Return [X, Y] of the center of cell containing provided text 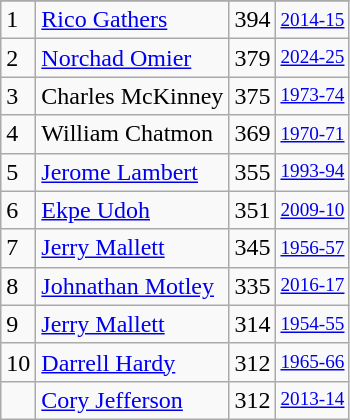
4 [18, 134]
379 [252, 58]
2024-25 [312, 58]
1970-71 [312, 134]
2013-14 [312, 400]
2014-15 [312, 20]
355 [252, 172]
1956-57 [312, 248]
10 [18, 362]
1973-74 [312, 96]
351 [252, 210]
375 [252, 96]
2 [18, 58]
1965-66 [312, 362]
Cory Jefferson [132, 400]
9 [18, 324]
335 [252, 286]
Norchad Omier [132, 58]
Johnathan Motley [132, 286]
William Chatmon [132, 134]
2009-10 [312, 210]
Rico Gathers [132, 20]
1954-55 [312, 324]
Darrell Hardy [132, 362]
369 [252, 134]
2016-17 [312, 286]
Jerome Lambert [132, 172]
394 [252, 20]
1993-94 [312, 172]
8 [18, 286]
Ekpe Udoh [132, 210]
314 [252, 324]
6 [18, 210]
5 [18, 172]
3 [18, 96]
7 [18, 248]
1 [18, 20]
345 [252, 248]
Charles McKinney [132, 96]
